Determine the [x, y] coordinate at the center of the cell enclosing the given text.  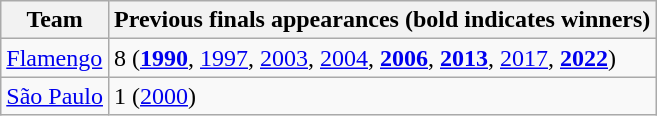
São Paulo [55, 96]
Flamengo [55, 58]
Previous finals appearances (bold indicates winners) [382, 20]
8 (1990, 1997, 2003, 2004, 2006, 2013, 2017, 2022) [382, 58]
Team [55, 20]
1 (2000) [382, 96]
